Search for the cell housing the specified text and yield its [X, Y] center coordinate. 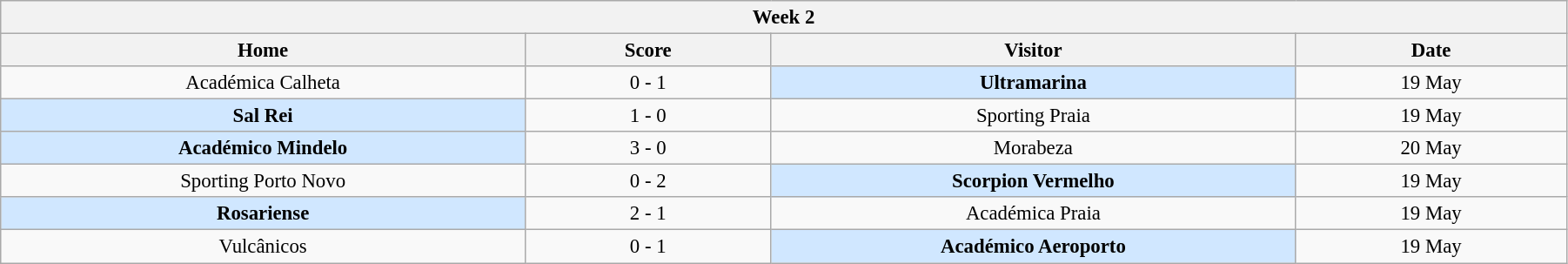
Académico Mindelo [263, 148]
2 - 1 [647, 213]
Ultramarina [1034, 83]
Date [1431, 51]
Home [263, 51]
Sporting Praia [1034, 116]
Week 2 [784, 17]
Score [647, 51]
Scorpion Vermelho [1034, 181]
Vulcânicos [263, 247]
Académica Praia [1034, 213]
Morabeza [1034, 148]
3 - 0 [647, 148]
Rosariense [263, 213]
0 - 2 [647, 181]
Académica Calheta [263, 83]
Académico Aeroporto [1034, 247]
20 May [1431, 148]
1 - 0 [647, 116]
Visitor [1034, 51]
Sal Rei [263, 116]
Sporting Porto Novo [263, 181]
